Determine the [x, y] coordinate at the center of the cell enclosing the given text.  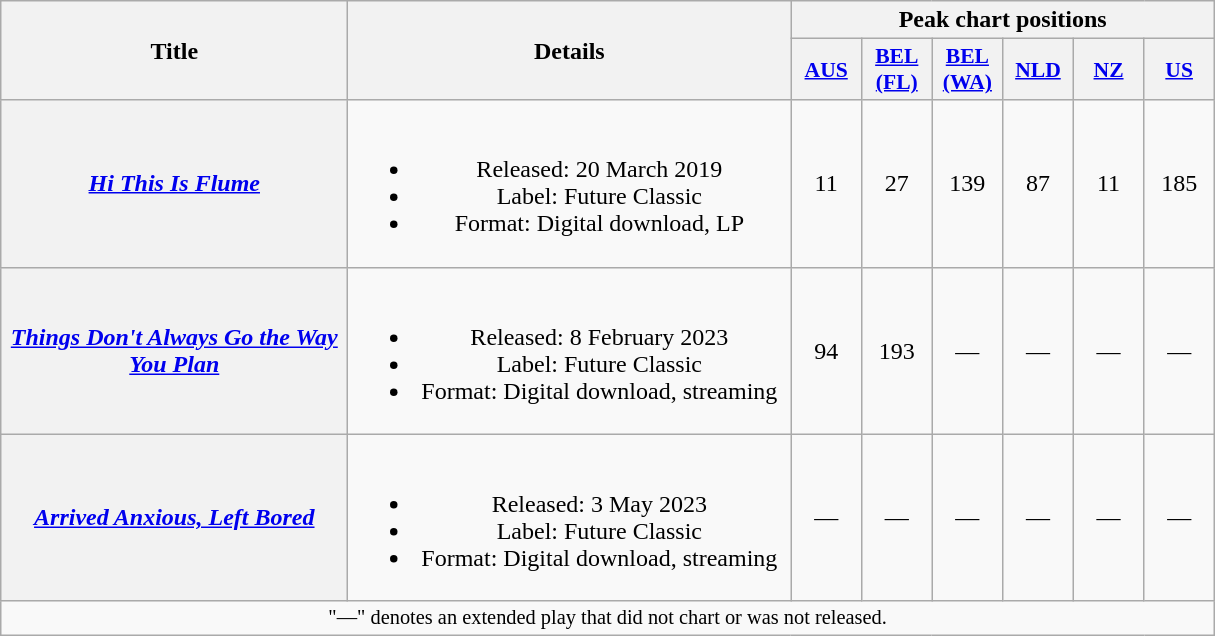
NZ [1108, 70]
Peak chart positions [1003, 20]
Released: 8 February 2023Label: Future ClassicFormat: Digital download, streaming [570, 350]
Released: 3 May 2023Label: Future ClassicFormat: Digital download, streaming [570, 518]
NLD [1038, 70]
87 [1038, 184]
Released: 20 March 2019Label: Future ClassicFormat: Digital download, LP [570, 184]
185 [1180, 184]
US [1180, 70]
Details [570, 50]
AUS [826, 70]
BEL(FL) [896, 70]
"—" denotes an extended play that did not chart or was not released. [608, 618]
139 [968, 184]
94 [826, 350]
27 [896, 184]
BEL(WA) [968, 70]
Things Don't Always Go the Way You Plan [174, 350]
193 [896, 350]
Title [174, 50]
Arrived Anxious, Left Bored [174, 518]
Hi This Is Flume [174, 184]
